Determine the (x, y) coordinate at the center of the cell enclosing the given text.  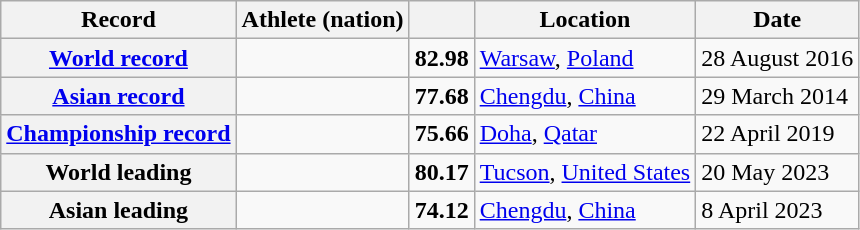
Asian record (118, 96)
77.68 (442, 96)
22 April 2019 (778, 134)
World record (118, 58)
8 April 2023 (778, 210)
Warsaw, Poland (585, 58)
Date (778, 20)
World leading (118, 172)
Athlete (nation) (322, 20)
82.98 (442, 58)
Championship record (118, 134)
75.66 (442, 134)
Location (585, 20)
74.12 (442, 210)
Tucson, United States (585, 172)
Record (118, 20)
29 March 2014 (778, 96)
28 August 2016 (778, 58)
Doha, Qatar (585, 134)
20 May 2023 (778, 172)
80.17 (442, 172)
Asian leading (118, 210)
